Capture the cell that displays the provided text and extract its [X, Y] central coordinate. 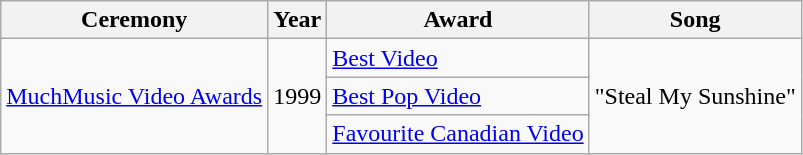
Ceremony [134, 20]
"Steal My Sunshine" [695, 96]
Best Pop Video [458, 96]
1999 [298, 96]
MuchMusic Video Awards [134, 96]
Year [298, 20]
Award [458, 20]
Best Video [458, 58]
Favourite Canadian Video [458, 134]
Song [695, 20]
